For the text-containing cell, return its midpoint in [X, Y] coordinate format. 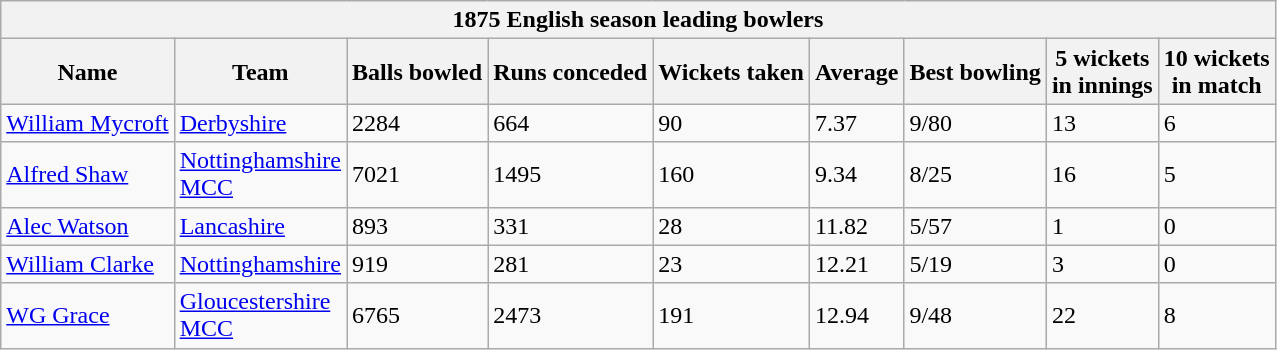
7021 [418, 174]
Nottinghamshire [260, 264]
5/19 [975, 264]
GloucestershireMCC [260, 316]
664 [570, 123]
Alec Watson [88, 226]
William Mycroft [88, 123]
William Clarke [88, 264]
90 [732, 123]
919 [418, 264]
Wickets taken [732, 72]
12.21 [856, 264]
331 [570, 226]
11.82 [856, 226]
Lancashire [260, 226]
1 [1102, 226]
8 [1216, 316]
5 [1216, 174]
12.94 [856, 316]
8/25 [975, 174]
WG Grace [88, 316]
9/48 [975, 316]
6 [1216, 123]
Derbyshire [260, 123]
3 [1102, 264]
191 [732, 316]
Alfred Shaw [88, 174]
2473 [570, 316]
Runs conceded [570, 72]
Name [88, 72]
Best bowling [975, 72]
9/80 [975, 123]
10 wicketsin match [1216, 72]
281 [570, 264]
Balls bowled [418, 72]
22 [1102, 316]
23 [732, 264]
160 [732, 174]
5/57 [975, 226]
1875 English season leading bowlers [638, 20]
Average [856, 72]
6765 [418, 316]
893 [418, 226]
5 wicketsin innings [1102, 72]
Team [260, 72]
28 [732, 226]
2284 [418, 123]
16 [1102, 174]
NottinghamshireMCC [260, 174]
13 [1102, 123]
9.34 [856, 174]
1495 [570, 174]
7.37 [856, 123]
